Detect which cell encompasses the target text, then output its (X, Y) center coordinate. 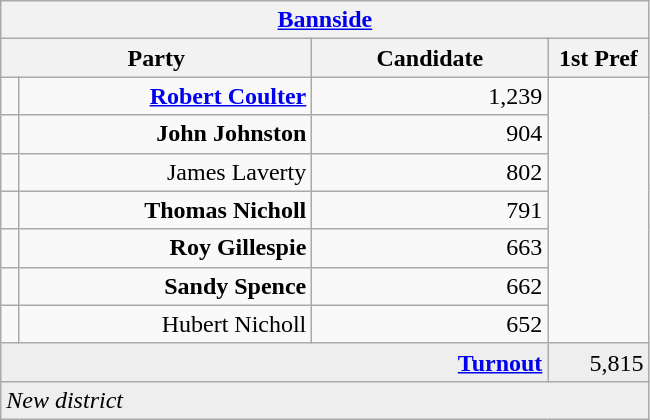
New district (325, 400)
904 (430, 134)
Roy Gillespie (165, 248)
Bannside (325, 20)
Turnout (274, 362)
John Johnston (165, 134)
1st Pref (598, 58)
Sandy Spence (165, 286)
5,815 (598, 362)
1,239 (430, 96)
Party (156, 58)
662 (430, 286)
Hubert Nicholl (165, 324)
Candidate (430, 58)
Thomas Nicholl (165, 210)
802 (430, 172)
791 (430, 210)
652 (430, 324)
James Laverty (165, 172)
663 (430, 248)
Robert Coulter (165, 96)
